Detect which cell encompasses the target text, then output its (x, y) center coordinate. 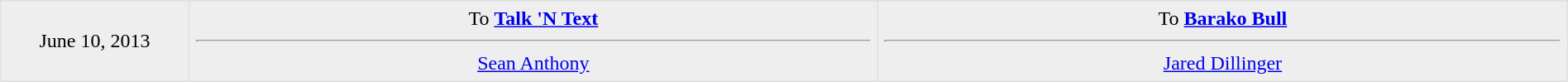
To Talk 'N TextSean Anthony (533, 41)
June 10, 2013 (94, 41)
To Barako BullJared Dillinger (1223, 41)
